Scan for the cell matching the given text and deliver its (x, y) coordinate at center. 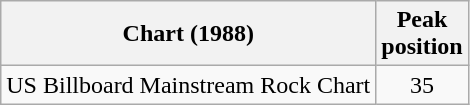
Peakposition (422, 34)
35 (422, 85)
Chart (1988) (188, 34)
US Billboard Mainstream Rock Chart (188, 85)
